Return the [x, y] coordinate for the center point of the cell that contains the specified text.  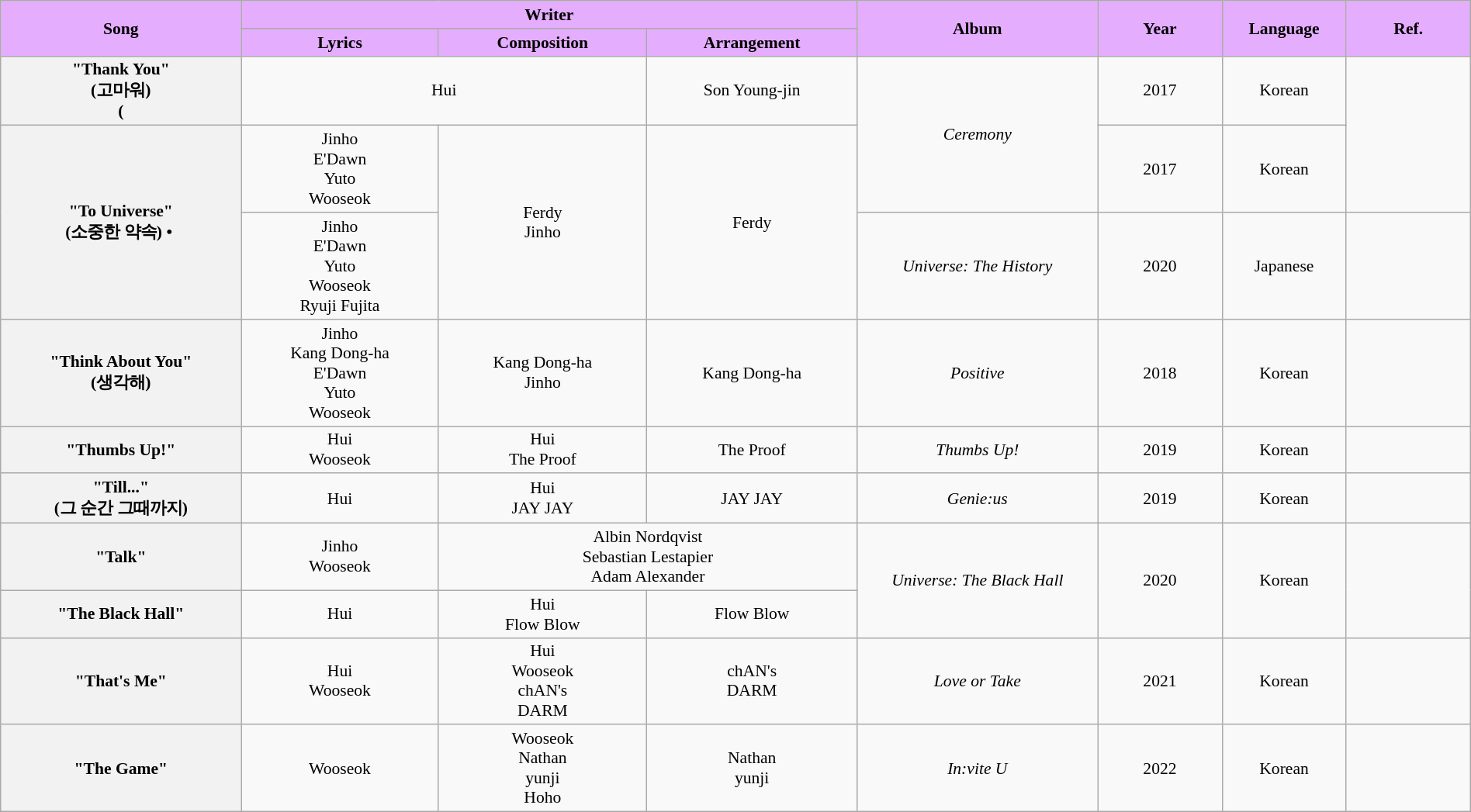
Hui The Proof [542, 450]
JAY JAY [753, 498]
Year [1160, 28]
chAN'sDARM [753, 681]
"That's Me" [121, 681]
Albin NordqvistSebastian LestapierAdam Alexander [648, 557]
Composition [542, 42]
Kang Dong-ha [753, 372]
JinhoKang Dong-haE'DawnYutoWooseok [340, 372]
Arrangement [753, 42]
JinhoE'DawnYutoWooseokRyuji Fujita [340, 266]
Positive [978, 372]
Universe: The Black Hall [978, 580]
Japanese [1284, 266]
"Think About You" (생각해) [121, 372]
Love or Take [978, 681]
HuiFlow Blow [542, 614]
2018 [1160, 372]
Son Young-jin [753, 91]
The Proof [753, 450]
JinhoWooseok [340, 557]
Ceremony [978, 134]
Ferdy [753, 223]
Universe: The History [978, 266]
Nathanyunji [753, 768]
Lyrics [340, 42]
WooseokNathanyunjiHoho [542, 768]
Flow Blow [753, 614]
"To Universe" (소중한 약속) • [121, 223]
Genie:us [978, 498]
HuiWooseokchAN'sDARM [542, 681]
In:vite U [978, 768]
2021 [1160, 681]
"The Black Hall" [121, 614]
Kang Dong-haJinho [542, 372]
HuiJAY JAY [542, 498]
"Till..." (그 순간 그때까지) [121, 498]
"Thank You" (고마워) ( [121, 91]
Wooseok [340, 768]
FerdyJinho [542, 223]
Ref. [1408, 28]
"Talk" [121, 557]
"Thumbs Up!" [121, 450]
Song [121, 28]
Writer [549, 15]
Album [978, 28]
JinhoE'DawnYutoWooseok [340, 169]
Thumbs Up! [978, 450]
"The Game" [121, 768]
Language [1284, 28]
2022 [1160, 768]
